Return the (x, y) coordinate for the center point of the cell that contains the specified text.  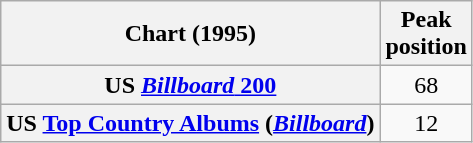
US Billboard 200 (190, 85)
US Top Country Albums (Billboard) (190, 123)
Peak position (426, 34)
12 (426, 123)
Chart (1995) (190, 34)
68 (426, 85)
